Extract the [X, Y] coordinate from the center of the cell holding the provided text.  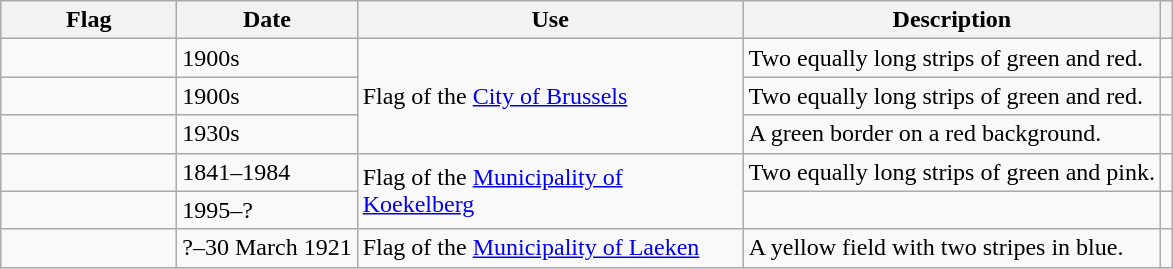
Two equally long strips of green and pink. [952, 172]
Date [267, 20]
Description [952, 20]
A green border on a red background. [952, 134]
1930s [267, 134]
?–30 March 1921 [267, 248]
Flag of the Municipality of Koekelberg [550, 191]
1995–? [267, 210]
Flag [89, 20]
Flag of the City of Brussels [550, 96]
Use [550, 20]
Flag of the Municipality of Laeken [550, 248]
1841–1984 [267, 172]
A yellow field with two stripes in blue. [952, 248]
